Search for the cell housing the specified text and yield its [x, y] center coordinate. 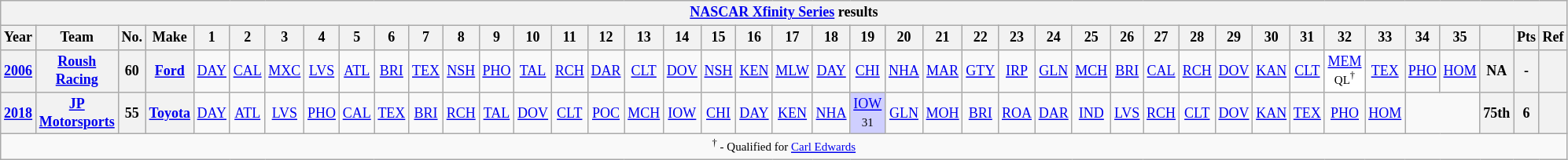
POC [605, 113]
14 [683, 38]
33 [1386, 38]
10 [533, 38]
IOW [683, 113]
32 [1345, 38]
ROA [1018, 113]
3 [285, 38]
8 [461, 38]
1 [212, 38]
18 [831, 38]
28 [1197, 38]
29 [1234, 38]
12 [605, 38]
7 [426, 38]
MEMQL† [1345, 71]
NA [1497, 71]
Ref [1553, 38]
Roush Racing [77, 71]
5 [357, 38]
24 [1054, 38]
13 [644, 38]
2006 [19, 71]
MAR [942, 71]
† - Qualified for Carl Edwards [784, 147]
17 [793, 38]
Year [19, 38]
31 [1307, 38]
25 [1091, 38]
MLW [793, 71]
26 [1128, 38]
9 [497, 38]
2 [247, 38]
11 [569, 38]
No. [132, 38]
GTY [981, 71]
16 [754, 38]
27 [1161, 38]
IOW31 [868, 113]
JP Motorsports [77, 113]
NASCAR Xfinity Series results [784, 13]
IRP [1018, 71]
34 [1423, 38]
60 [132, 71]
Ford [170, 71]
15 [719, 38]
55 [132, 113]
Team [77, 38]
21 [942, 38]
30 [1272, 38]
MOH [942, 113]
19 [868, 38]
4 [322, 38]
- [1527, 71]
Make [170, 38]
23 [1018, 38]
35 [1459, 38]
MXC [285, 71]
22 [981, 38]
2018 [19, 113]
IND [1091, 113]
Toyota [170, 113]
Pts [1527, 38]
20 [904, 38]
75th [1497, 113]
